Locate the cell with the specified text and output its (x, y) center coordinate. 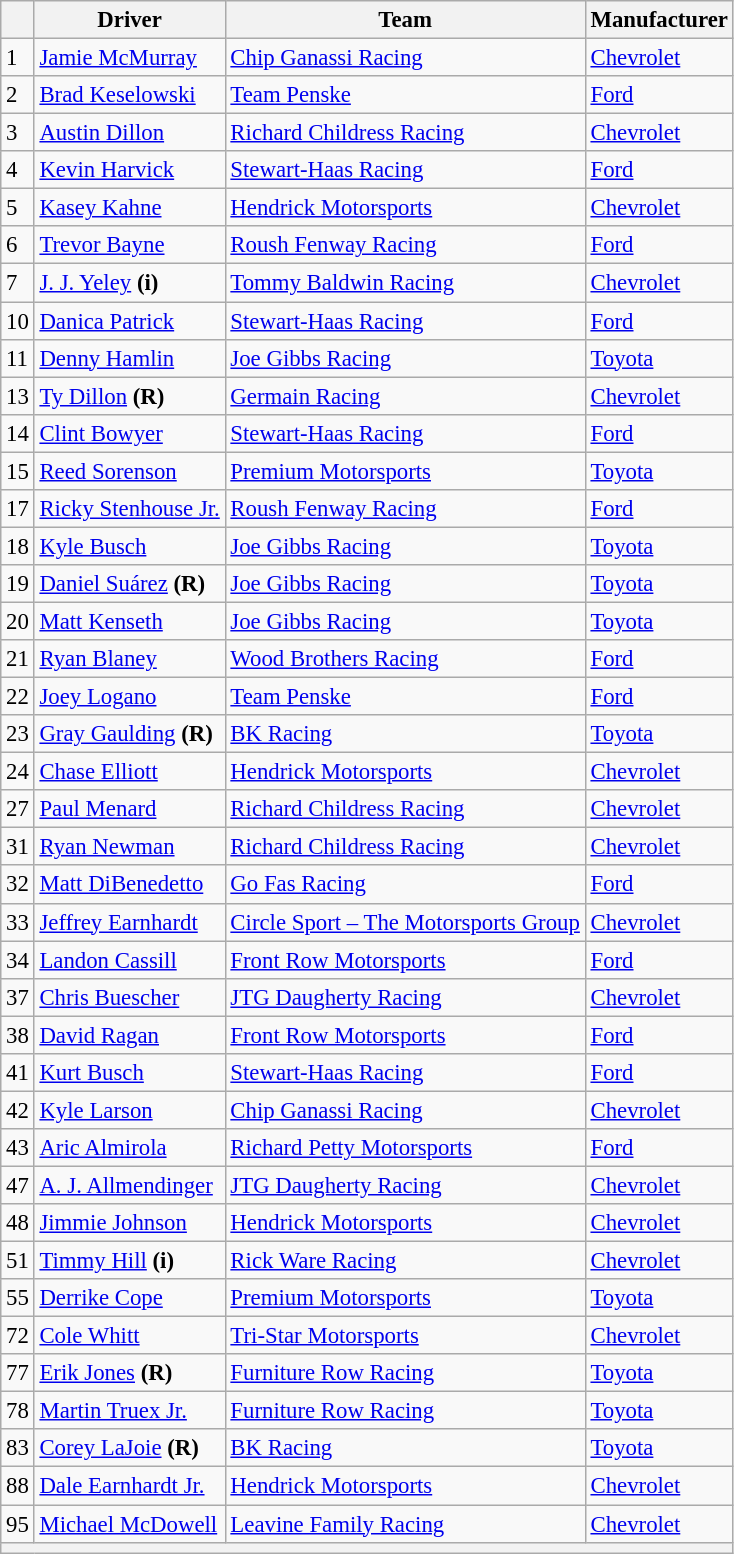
Corey LaJoie (R) (130, 1449)
33 (18, 922)
Ty Dillon (R) (130, 396)
1 (18, 58)
Erik Jones (R) (130, 1373)
Wood Brothers Racing (405, 659)
18 (18, 546)
Aric Almirola (130, 1148)
Chase Elliott (130, 772)
55 (18, 1298)
Rick Ware Racing (405, 1261)
Paul Menard (130, 809)
Jamie McMurray (130, 58)
17 (18, 509)
Ryan Blaney (130, 659)
Trevor Bayne (130, 245)
A. J. Allmendinger (130, 1185)
Cole Whitt (130, 1336)
37 (18, 997)
Kasey Kahne (130, 208)
77 (18, 1373)
Kyle Busch (130, 546)
11 (18, 358)
13 (18, 396)
51 (18, 1261)
Team (405, 20)
Go Fas Racing (405, 885)
Matt DiBenedetto (130, 885)
Dale Earnhardt Jr. (130, 1486)
27 (18, 809)
2 (18, 95)
Derrike Cope (130, 1298)
21 (18, 659)
43 (18, 1148)
Kevin Harvick (130, 170)
Manufacturer (659, 20)
78 (18, 1411)
15 (18, 471)
Kurt Busch (130, 1073)
48 (18, 1223)
J. J. Yeley (i) (130, 283)
David Ragan (130, 1035)
41 (18, 1073)
38 (18, 1035)
4 (18, 170)
22 (18, 697)
Ryan Newman (130, 847)
Matt Kenseth (130, 621)
Germain Racing (405, 396)
Leavine Family Racing (405, 1524)
Landon Cassill (130, 960)
31 (18, 847)
5 (18, 208)
3 (18, 133)
Jimmie Johnson (130, 1223)
Driver (130, 20)
19 (18, 584)
Brad Keselowski (130, 95)
Ricky Stenhouse Jr. (130, 509)
Martin Truex Jr. (130, 1411)
Joey Logano (130, 697)
7 (18, 283)
14 (18, 433)
Gray Gaulding (R) (130, 734)
Chris Buescher (130, 997)
47 (18, 1185)
Daniel Suárez (R) (130, 584)
Tri-Star Motorsports (405, 1336)
Tommy Baldwin Racing (405, 283)
Kyle Larson (130, 1110)
42 (18, 1110)
Austin Dillon (130, 133)
Denny Hamlin (130, 358)
Michael McDowell (130, 1524)
Reed Sorenson (130, 471)
Clint Bowyer (130, 433)
88 (18, 1486)
32 (18, 885)
23 (18, 734)
Jeffrey Earnhardt (130, 922)
Circle Sport – The Motorsports Group (405, 922)
83 (18, 1449)
10 (18, 321)
34 (18, 960)
95 (18, 1524)
6 (18, 245)
Richard Petty Motorsports (405, 1148)
Timmy Hill (i) (130, 1261)
Danica Patrick (130, 321)
24 (18, 772)
72 (18, 1336)
20 (18, 621)
